Return the (x, y) coordinate for the center point of the cell that contains the specified text.  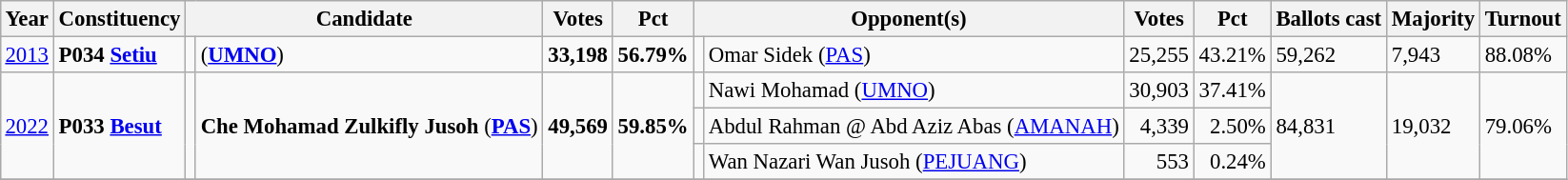
Wan Nazari Wan Jusoh (PEJUANG) (914, 162)
59,262 (1328, 54)
4,339 (1158, 127)
19,032 (1433, 126)
Year (27, 19)
25,255 (1158, 54)
79.06% (1522, 126)
Abdul Rahman @ Abd Aziz Abas (AMANAH) (914, 127)
84,831 (1328, 126)
2022 (27, 126)
59.85% (653, 126)
(UMNO) (370, 54)
88.08% (1522, 54)
37.41% (1233, 90)
33,198 (577, 54)
2.50% (1233, 127)
Turnout (1522, 19)
Constituency (119, 19)
2013 (27, 54)
Omar Sidek (PAS) (914, 54)
553 (1158, 162)
Che Mohamad Zulkifly Jusoh (PAS) (370, 126)
Candidate (364, 19)
0.24% (1233, 162)
P034 Setiu (119, 54)
Opponent(s) (909, 19)
30,903 (1158, 90)
7,943 (1433, 54)
Nawi Mohamad (UMNO) (914, 90)
49,569 (577, 126)
P033 Besut (119, 126)
43.21% (1233, 54)
Majority (1433, 19)
56.79% (653, 54)
Ballots cast (1328, 19)
